Locate the cell with the specified text and output its [x, y] center coordinate. 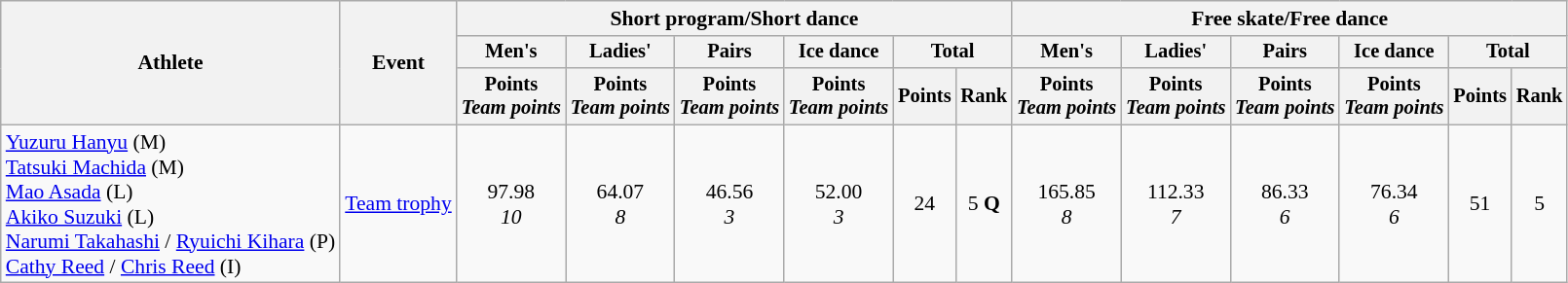
5 Q [984, 204]
Short program/Short dance [734, 18]
Event [398, 62]
52.003 [839, 204]
112.337 [1176, 204]
Team trophy [398, 204]
64.078 [620, 204]
97.9810 [511, 204]
Yuzuru Hanyu (M)Tatsuki Machida (M)Mao Asada (L)Akiko Suzuki (L)Narumi Takahashi / Ryuichi Kihara (P)Cathy Reed / Chris Reed (I) [170, 204]
51 [1479, 204]
76.346 [1394, 204]
5 [1540, 204]
46.563 [729, 204]
Free skate/Free dance [1289, 18]
Athlete [170, 62]
86.336 [1285, 204]
165.858 [1066, 204]
24 [924, 204]
